Scan for the cell matching the given text and deliver its [x, y] coordinate at center. 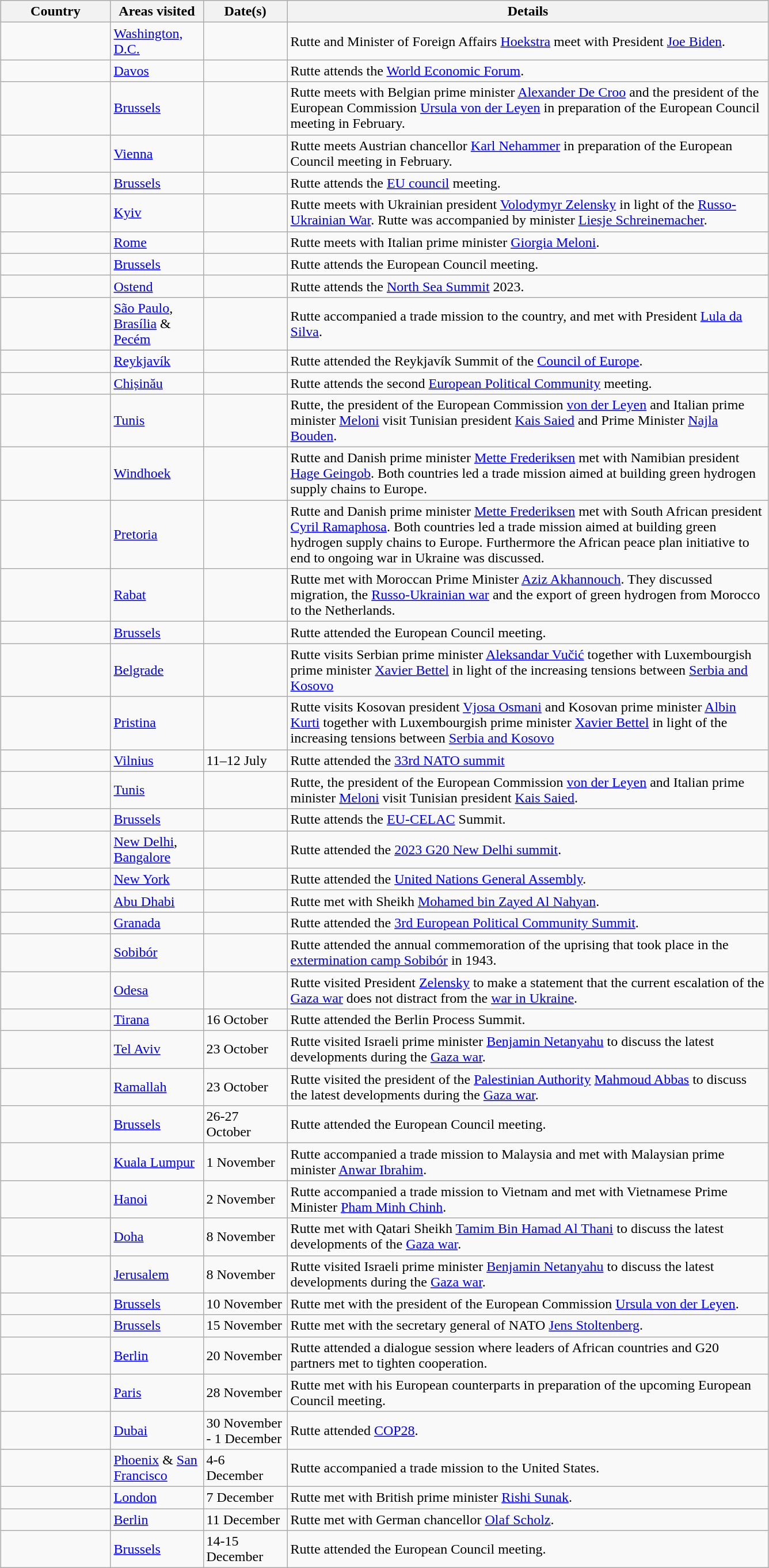
Rutte met with the president of the European Commission Ursula von der Leyen. [528, 1304]
Date(s) [245, 12]
Rutte visited President Zelensky to make a statement that the current escalation of the Gaza war does not distract from the war in Ukraine. [528, 990]
Vienna [157, 153]
Rutte met with British prime minister Rishi Sunak. [528, 1497]
Granada [157, 923]
Rutte accompanied a trade mission to the country, and met with President Lula da Silva. [528, 324]
Pretoria [157, 534]
Rutte and Minister of Foreign Affairs Hoekstra meet with President Joe Biden. [528, 41]
28 November [245, 1393]
Kyiv [157, 213]
Rutte attended the annual commemoration of the uprising that took place in the extermination camp Sobibór in 1943. [528, 952]
7 December [245, 1497]
Ramallah [157, 1087]
16 October [245, 1020]
Washington, D.C. [157, 41]
Rutte attended the Berlin Process Summit. [528, 1020]
Rutte meets Austrian chancellor Karl Nehammer in preparation of the European Council meeting in February. [528, 153]
Rutte attended the 33rd NATO summit [528, 760]
4-6 December [245, 1468]
Rutte attends the World Economic Forum. [528, 71]
Rutte attends the North Sea Summit 2023. [528, 286]
26-27 October [245, 1125]
Country [55, 12]
New Delhi, Bangalore [157, 850]
Phoenix & San Francisco [157, 1468]
Rutte met with Qatari Sheikh Tamim Bin Hamad Al Thani to discuss the latest developments of the Gaza war. [528, 1236]
Doha [157, 1236]
Rutte accompanied a trade mission to the United States. [528, 1468]
Rutte accompanied a trade mission to Vietnam and met with Vietnamese Prime Minister Pham Minh Chinh. [528, 1200]
Rutte attended the United Nations General Assembly. [528, 879]
Davos [157, 71]
15 November [245, 1326]
Paris [157, 1393]
São Paulo, Brasília & Pecém [157, 324]
London [157, 1497]
Rome [157, 242]
Sobibór [157, 952]
Areas visited [157, 12]
Rutte met with German chancellor Olaf Scholz. [528, 1519]
Rutte visited the president of the Palestinian Authority Mahmoud Abbas to discuss the latest developments during the Gaza war. [528, 1087]
Chișinău [157, 383]
1 November [245, 1162]
Rabat [157, 595]
11–12 July [245, 760]
Rutte met with Sheikh Mohamed bin Zayed Al Nahyan. [528, 901]
Rutte accompanied a trade mission to Malaysia and met with Malaysian prime minister Anwar Ibrahim. [528, 1162]
Rutte attended the 2023 G20 New Delhi summit. [528, 850]
Tel Aviv [157, 1050]
Hanoi [157, 1200]
Rutte attends the EU council meeting. [528, 183]
10 November [245, 1304]
New York [157, 879]
20 November [245, 1355]
Rutte attended the Reykjavík Summit of the Council of Europe. [528, 361]
Dubai [157, 1430]
Tirana [157, 1020]
Rutte attends the European Council meeting. [528, 264]
Details [528, 12]
Rutte met with the secretary general of NATO Jens Stoltenberg. [528, 1326]
Reykjavík [157, 361]
Odesa [157, 990]
Rutte meets with Italian prime minister Giorgia Meloni. [528, 242]
Pristina [157, 723]
Ostend [157, 286]
Rutte, the president of the European Commission von der Leyen and Italian prime minister Meloni visit Tunisian president Kais Saied. [528, 790]
30 November - 1 December [245, 1430]
2 November [245, 1200]
11 December [245, 1519]
Rutte attended the 3rd European Political Community Summit. [528, 923]
Rutte attended COP28. [528, 1430]
Windhoek [157, 474]
Abu Dhabi [157, 901]
Belgrade [157, 670]
Rutte attended a dialogue session where leaders of African countries and G20 partners met to tighten cooperation. [528, 1355]
Vilnius [157, 760]
Rutte met with his European counterparts in preparation of the upcoming European Council meeting. [528, 1393]
Jerusalem [157, 1274]
Rutte attends the EU-CELAC Summit. [528, 820]
Rutte attends the second European Political Community meeting. [528, 383]
Rutte meets with Ukrainian president Volodymyr Zelensky in light of the Russo-Ukrainian War. Rutte was accompanied by minister Liesje Schreinemacher. [528, 213]
14-15 December [245, 1550]
Kuala Lumpur [157, 1162]
